Detect which cell encompasses the target text, then output its [x, y] center coordinate. 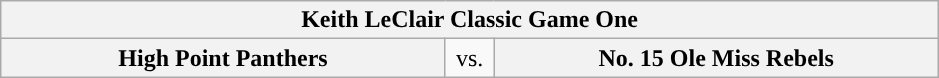
Keith LeClair Classic Game One [470, 20]
No. 15 Ole Miss Rebels [716, 58]
High Point Panthers [224, 58]
vs. [470, 58]
